Find where the given text appears and provide that cell's center as (x, y) coordinate. 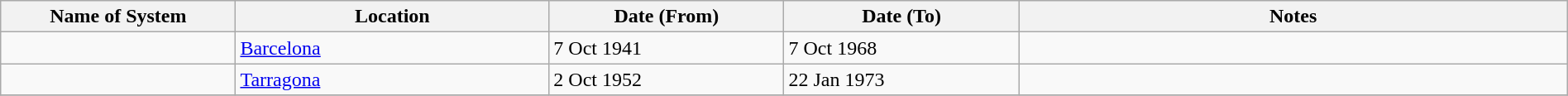
2 Oct 1952 (667, 79)
22 Jan 1973 (901, 79)
Date (To) (901, 17)
7 Oct 1968 (901, 48)
7 Oct 1941 (667, 48)
Date (From) (667, 17)
Barcelona (392, 48)
Location (392, 17)
Tarragona (392, 79)
Name of System (118, 17)
Notes (1293, 17)
